Output the [X, Y] coordinate of the center of the cell containing the given text.  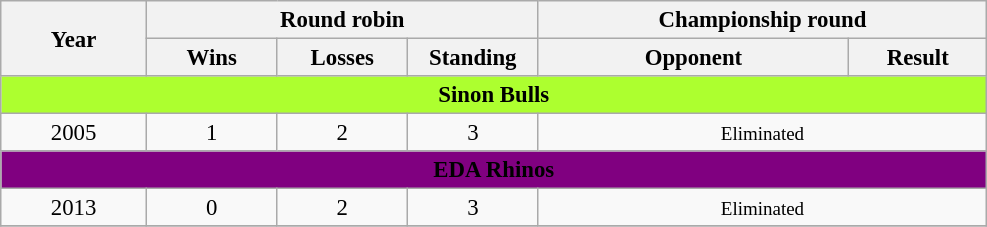
2013 [74, 208]
Championship round [762, 20]
Opponent [694, 58]
Result [918, 58]
Standing [474, 58]
Year [74, 38]
EDA Rhinos [494, 170]
Round robin [342, 20]
2005 [74, 133]
Sinon Bulls [494, 95]
1 [212, 133]
Wins [212, 58]
Losses [342, 58]
0 [212, 208]
